Provide the (X, Y) coordinate of the cell's center where the given text is located.  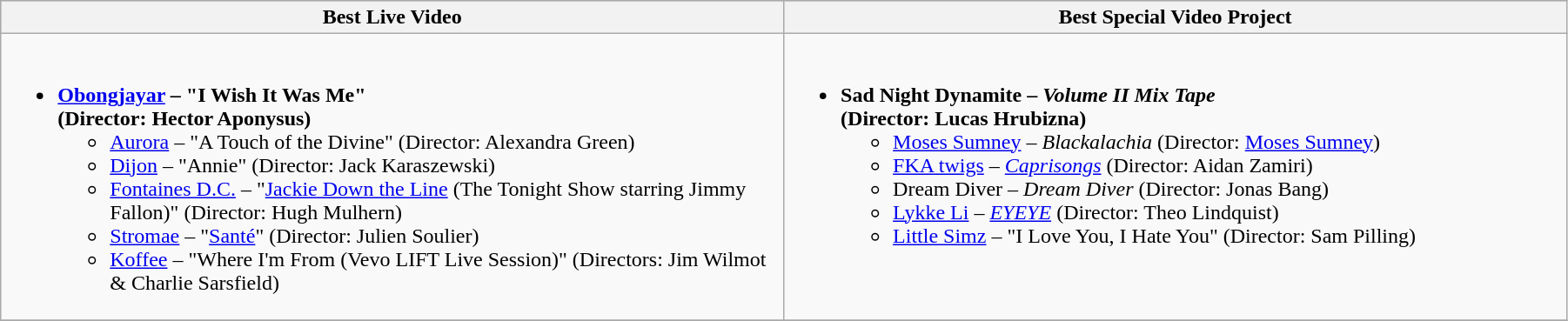
Best Live Video (392, 17)
Best Special Video Project (1176, 17)
